Provide the [x, y] coordinate of the cell's center where the given text is located.  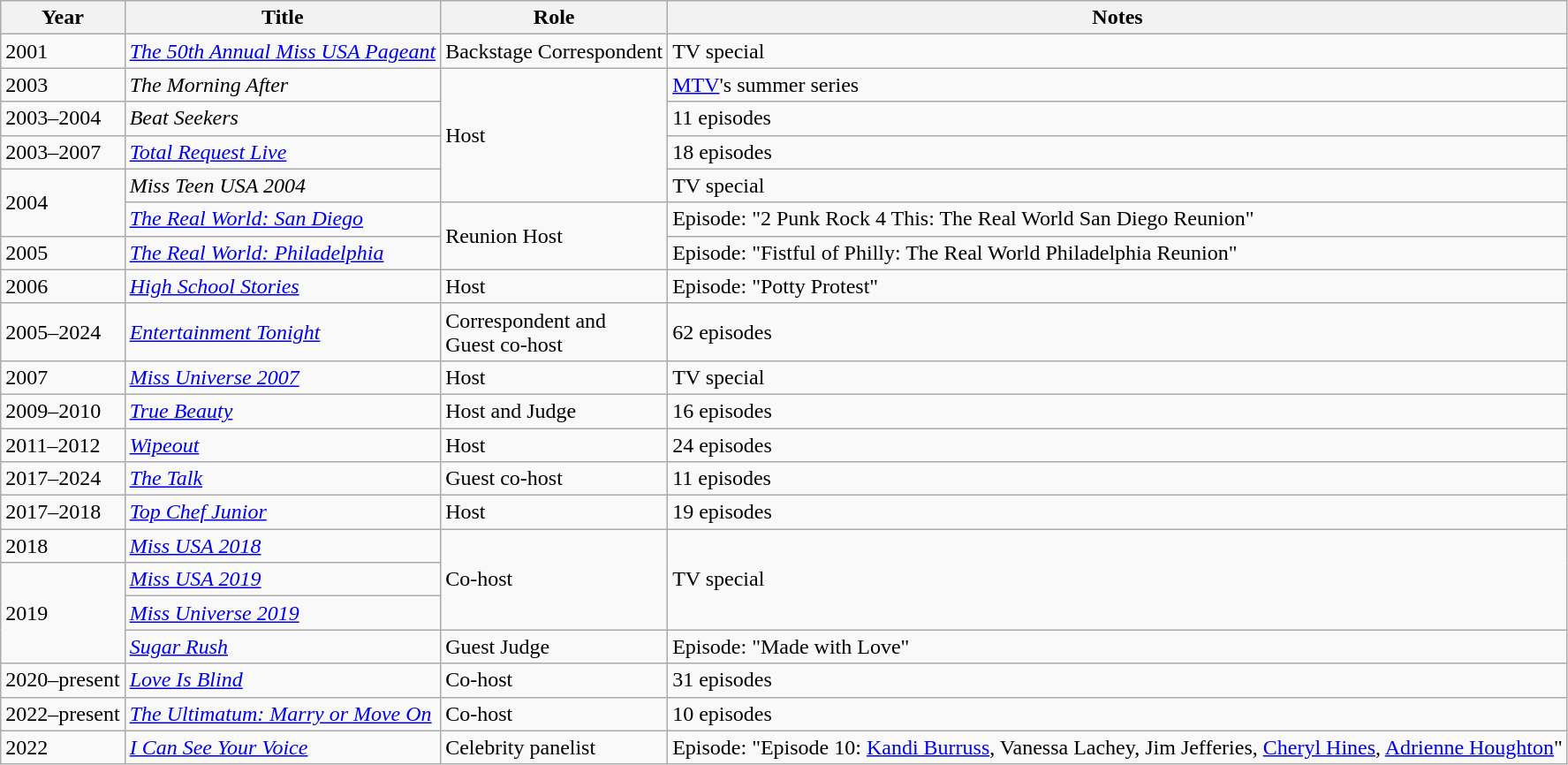
2017–2018 [63, 512]
18 episodes [1118, 152]
Episode: "2 Punk Rock 4 This: The Real World San Diego Reunion" [1118, 219]
2006 [63, 286]
Miss USA 2019 [283, 579]
Wipeout [283, 444]
2018 [63, 546]
Love Is Blind [283, 680]
Host and Judge [555, 411]
62 episodes [1118, 332]
Guest co-host [555, 479]
True Beauty [283, 411]
2019 [63, 613]
2003–2004 [63, 118]
Sugar Rush [283, 647]
2020–present [63, 680]
Episode: "Episode 10: Kandi Burruss, Vanessa Lachey, Jim Jefferies, Cheryl Hines, Adrienne Houghton" [1118, 747]
2022 [63, 747]
10 episodes [1118, 714]
2017–2024 [63, 479]
Episode: "Made with Love" [1118, 647]
The Talk [283, 479]
31 episodes [1118, 680]
Miss Teen USA 2004 [283, 186]
MTV's summer series [1118, 85]
Correspondent andGuest co-host [555, 332]
The Real World: Philadelphia [283, 253]
The Ultimatum: Marry or Move On [283, 714]
Top Chef Junior [283, 512]
Reunion Host [555, 236]
I Can See Your Voice [283, 747]
2004 [63, 202]
16 episodes [1118, 411]
2005–2024 [63, 332]
19 episodes [1118, 512]
Episode: "Fistful of Philly: The Real World Philadelphia Reunion" [1118, 253]
2003–2007 [63, 152]
High School Stories [283, 286]
Notes [1118, 18]
Entertainment Tonight [283, 332]
Miss Universe 2019 [283, 613]
24 episodes [1118, 444]
Title [283, 18]
2011–2012 [63, 444]
Beat Seekers [283, 118]
The 50th Annual Miss USA Pageant [283, 51]
2005 [63, 253]
Total Request Live [283, 152]
2003 [63, 85]
2009–2010 [63, 411]
Episode: "Potty Protest" [1118, 286]
Guest Judge [555, 647]
Role [555, 18]
The Real World: San Diego [283, 219]
Celebrity panelist [555, 747]
2007 [63, 377]
2022–present [63, 714]
Miss USA 2018 [283, 546]
Miss Universe 2007 [283, 377]
Backstage Correspondent [555, 51]
Year [63, 18]
2001 [63, 51]
The Morning After [283, 85]
